Capture the cell that displays the provided text and extract its (X, Y) central coordinate. 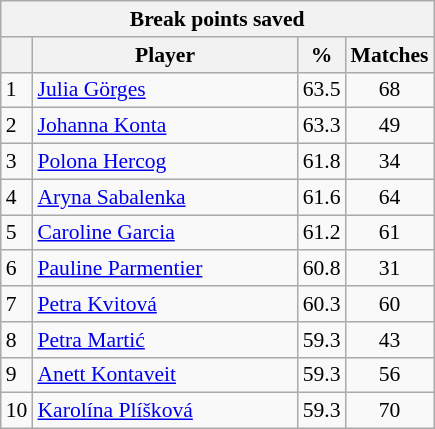
60.3 (322, 304)
Aryna Sabalenka (164, 197)
70 (389, 411)
60.8 (322, 269)
Johanna Konta (164, 126)
9 (17, 375)
Player (164, 55)
61.6 (322, 197)
61.2 (322, 233)
34 (389, 162)
64 (389, 197)
Anett Kontaveit (164, 375)
49 (389, 126)
1 (17, 90)
61 (389, 233)
60 (389, 304)
Break points saved (218, 19)
Matches (389, 55)
Karolína Plíšková (164, 411)
Petra Kvitová (164, 304)
Caroline Garcia (164, 233)
8 (17, 340)
63.5 (322, 90)
Julia Görges (164, 90)
68 (389, 90)
56 (389, 375)
4 (17, 197)
63.3 (322, 126)
3 (17, 162)
10 (17, 411)
% (322, 55)
Petra Martić (164, 340)
6 (17, 269)
2 (17, 126)
Pauline Parmentier (164, 269)
31 (389, 269)
Polona Hercog (164, 162)
61.8 (322, 162)
5 (17, 233)
7 (17, 304)
43 (389, 340)
